From the cell containing the given text, extract its center point as (X, Y) coordinate. 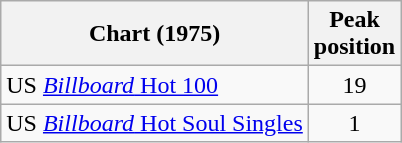
US Billboard Hot Soul Singles (155, 123)
Chart (1975) (155, 34)
Peakposition (354, 34)
US Billboard Hot 100 (155, 85)
19 (354, 85)
1 (354, 123)
